Locate the cell with the specified text and output its (x, y) center coordinate. 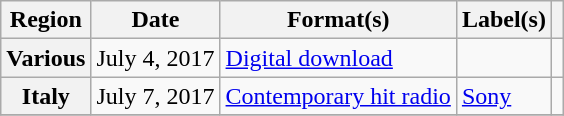
Format(s) (338, 20)
July 7, 2017 (156, 96)
Date (156, 20)
Contemporary hit radio (338, 96)
Label(s) (504, 20)
Region (46, 20)
July 4, 2017 (156, 58)
Sony (504, 96)
Italy (46, 96)
Various (46, 58)
Digital download (338, 58)
